Capture the cell that displays the provided text and extract its (x, y) central coordinate. 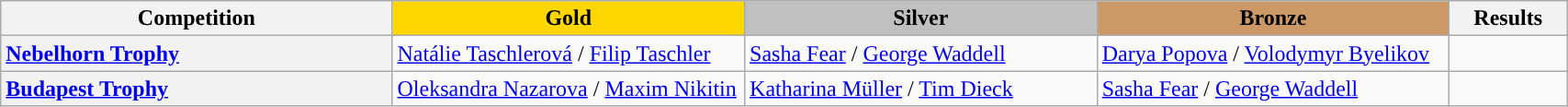
Competition (197, 18)
Darya Popova / Volodymyr Byelikov (1273, 53)
Bronze (1273, 18)
Results (1508, 18)
Natálie Taschlerová / Filip Taschler (569, 53)
Oleksandra Nazarova / Maxim Nikitin (569, 89)
Budapest Trophy (197, 89)
Katharina Müller / Tim Dieck (921, 89)
Gold (569, 18)
Nebelhorn Trophy (197, 53)
Silver (921, 18)
